Provide the (x, y) coordinate of the cell's center where the given text is located.  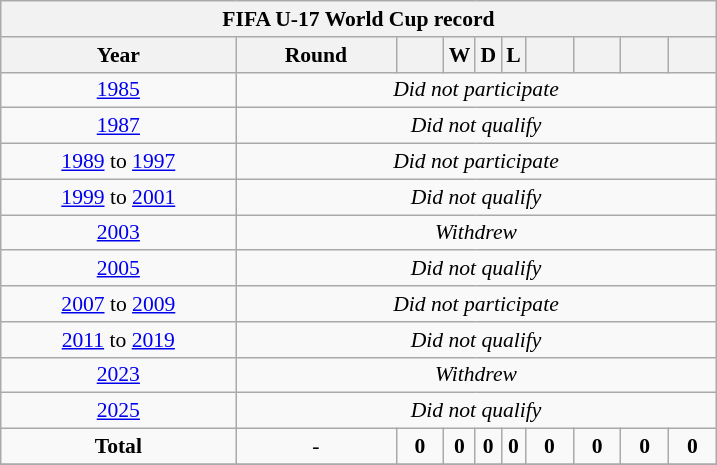
2007 to 2009 (118, 304)
Round (316, 55)
Total (118, 447)
- (316, 447)
FIFA U-17 World Cup record (358, 19)
L (514, 55)
2025 (118, 411)
W (460, 55)
1985 (118, 90)
2023 (118, 375)
1999 to 2001 (118, 197)
2003 (118, 233)
D (488, 55)
2005 (118, 269)
Year (118, 55)
2011 to 2019 (118, 340)
1989 to 1997 (118, 162)
1987 (118, 126)
